Identify which cell holds the provided text, then report its (X, Y) central coordinate. 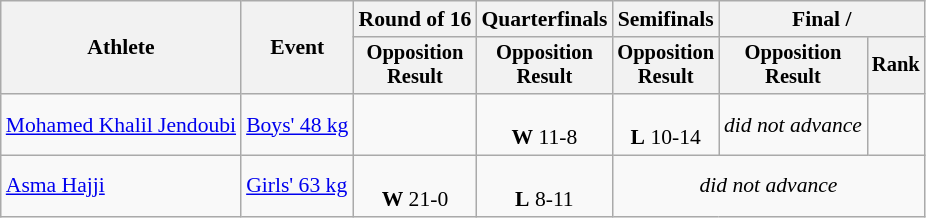
W 11-8 (544, 124)
Girls' 63 kg (297, 186)
Semifinals (666, 19)
Athlete (121, 48)
Asma Hajji (121, 186)
Rank (896, 66)
Boys' 48 kg (297, 124)
L 8-11 (544, 186)
Round of 16 (414, 19)
Event (297, 48)
Mohamed Khalil Jendoubi (121, 124)
Final / (822, 19)
L 10-14 (666, 124)
W 21-0 (414, 186)
Quarterfinals (544, 19)
